Capture the cell that displays the provided text and extract its [x, y] central coordinate. 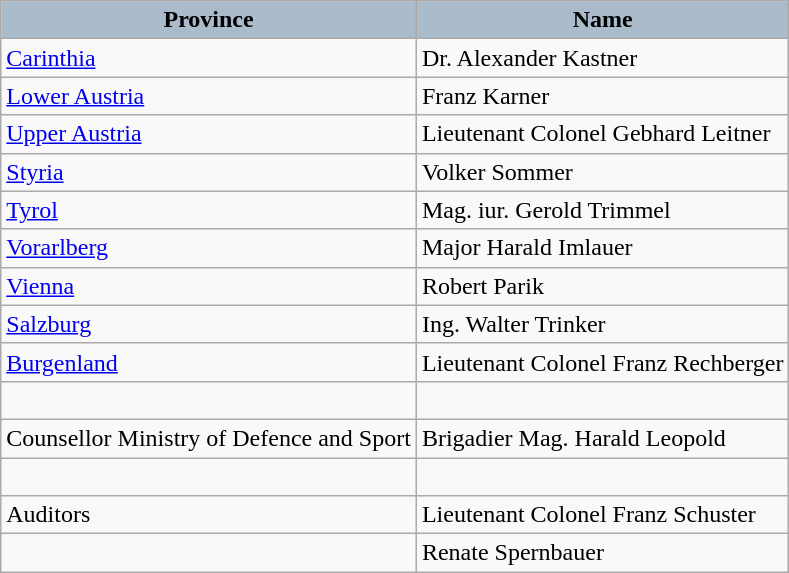
Burgenland [209, 362]
Upper Austria [209, 134]
Volker Sommer [602, 172]
Mag. iur. Gerold Trimmel [602, 210]
Lieutenant Colonel Franz Schuster [602, 515]
Major Harald Imlauer [602, 248]
Lieutenant Colonel Gebhard Leitner [602, 134]
Vorarlberg [209, 248]
Robert Parik [602, 286]
Dr. Alexander Kastner [602, 58]
Brigadier Mag. Harald Leopold [602, 438]
Province [209, 20]
Auditors [209, 515]
Name [602, 20]
Lieutenant Colonel Franz Rechberger [602, 362]
Renate Spernbauer [602, 553]
Franz Karner [602, 96]
Ing. Walter Trinker [602, 324]
Styria [209, 172]
Counsellor Ministry of Defence and Sport [209, 438]
Carinthia [209, 58]
Vienna [209, 286]
Lower Austria [209, 96]
Tyrol [209, 210]
Salzburg [209, 324]
